Find where the given text appears and provide that cell's center as (X, Y) coordinate. 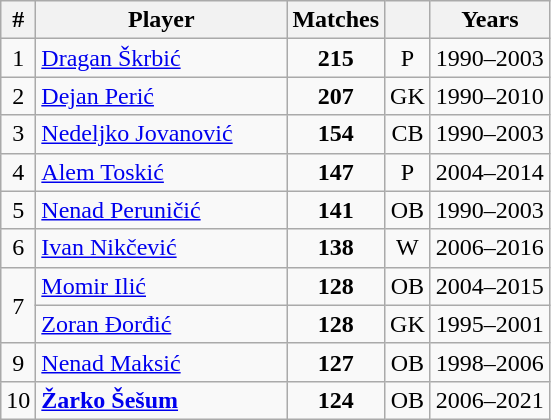
Years (490, 20)
9 (18, 362)
W (408, 248)
6 (18, 248)
154 (336, 134)
4 (18, 172)
3 (18, 134)
Ivan Nikčević (162, 248)
Momir Ilić (162, 286)
Dragan Škrbić (162, 58)
Player (162, 20)
2 (18, 96)
2004–2014 (490, 172)
Dejan Perić (162, 96)
1995–2001 (490, 324)
Žarko Šešum (162, 400)
Nenad Maksić (162, 362)
Matches (336, 20)
5 (18, 210)
2006–2021 (490, 400)
124 (336, 400)
1998–2006 (490, 362)
1990–2010 (490, 96)
127 (336, 362)
Nedeljko Jovanović (162, 134)
2006–2016 (490, 248)
Zoran Đorđić (162, 324)
CB (408, 134)
# (18, 20)
141 (336, 210)
2004–2015 (490, 286)
10 (18, 400)
7 (18, 305)
Nenad Peruničić (162, 210)
147 (336, 172)
207 (336, 96)
1 (18, 58)
138 (336, 248)
215 (336, 58)
Alem Toskić (162, 172)
